Determine the [X, Y] coordinate at the center of the cell enclosing the given text.  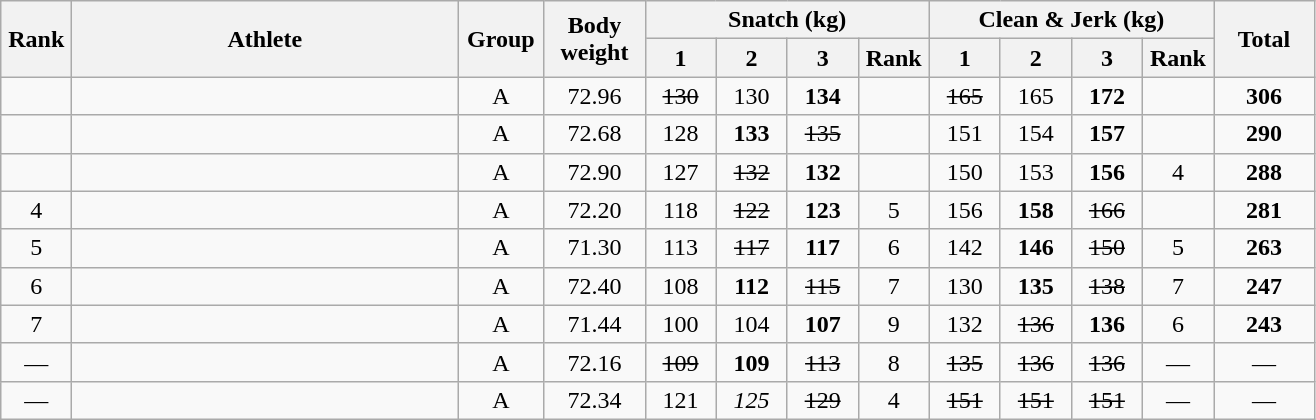
72.34 [594, 400]
172 [1106, 96]
306 [1264, 96]
166 [1106, 210]
72.40 [594, 286]
108 [680, 286]
263 [1264, 248]
118 [680, 210]
157 [1106, 134]
71.30 [594, 248]
72.20 [594, 210]
Snatch (kg) [787, 20]
9 [894, 324]
290 [1264, 134]
142 [964, 248]
72.68 [594, 134]
71.44 [594, 324]
247 [1264, 286]
Athlete [265, 39]
134 [822, 96]
125 [752, 400]
115 [822, 286]
121 [680, 400]
129 [822, 400]
288 [1264, 172]
127 [680, 172]
133 [752, 134]
107 [822, 324]
122 [752, 210]
243 [1264, 324]
72.90 [594, 172]
281 [1264, 210]
Total [1264, 39]
72.16 [594, 362]
146 [1036, 248]
104 [752, 324]
128 [680, 134]
72.96 [594, 96]
158 [1036, 210]
Clean & Jerk (kg) [1071, 20]
123 [822, 210]
138 [1106, 286]
Group [501, 39]
Body weight [594, 39]
100 [680, 324]
112 [752, 286]
154 [1036, 134]
153 [1036, 172]
8 [894, 362]
